Output the (x, y) coordinate of the center of the cell containing the given text.  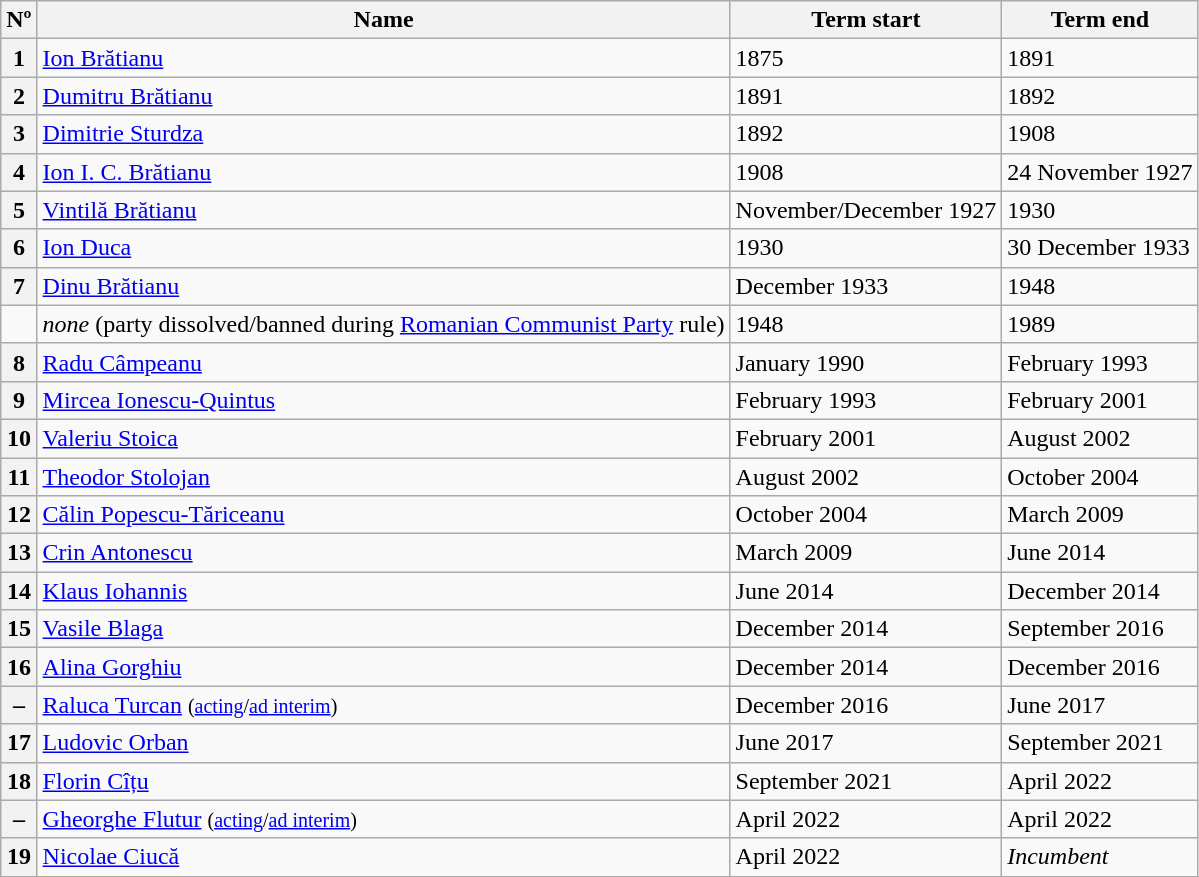
8 (19, 362)
Dumitru Brătianu (384, 96)
2 (19, 96)
Gheorghe Flutur (acting/ad interim) (384, 819)
24 November 1927 (1100, 172)
Raluca Turcan (acting/ad interim) (384, 705)
12 (19, 515)
Dimitrie Sturdza (384, 134)
Ion Duca (384, 248)
September 2016 (1100, 629)
Dinu Brătianu (384, 286)
Nicolae Ciucă (384, 857)
11 (19, 477)
30 December 1933 (1100, 248)
4 (19, 172)
3 (19, 134)
7 (19, 286)
19 (19, 857)
13 (19, 553)
Name (384, 20)
10 (19, 438)
none (party dissolved/banned during Romanian Communist Party rule) (384, 324)
9 (19, 400)
Klaus Iohannis (384, 591)
December 1933 (866, 286)
1 (19, 58)
Crin Antonescu (384, 553)
15 (19, 629)
Ion I. C. Brătianu (384, 172)
Valeriu Stoica (384, 438)
Mircea Ionescu-Quintus (384, 400)
14 (19, 591)
17 (19, 743)
Term start (866, 20)
16 (19, 667)
1989 (1100, 324)
Theodor Stolojan (384, 477)
Vasile Blaga (384, 629)
January 1990 (866, 362)
Incumbent (1100, 857)
November/December 1927 (866, 210)
Ion Brătianu (384, 58)
Radu Câmpeanu (384, 362)
Călin Popescu-Tăriceanu (384, 515)
Vintilă Brătianu (384, 210)
1875 (866, 58)
Term end (1100, 20)
Alina Gorghiu (384, 667)
18 (19, 781)
Ludovic Orban (384, 743)
Nº (19, 20)
Florin Cîțu (384, 781)
6 (19, 248)
5 (19, 210)
